Return [x, y] of the center of cell containing provided text 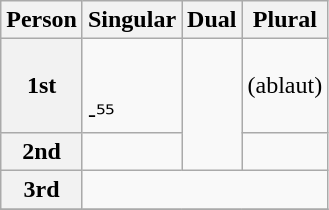
3rd [42, 189]
1st [42, 86]
2nd [42, 151]
(ablaut) [285, 86]
Dual [212, 20]
Singular [132, 20]
Plural [285, 20]
Person [42, 20]
-⁵⁵ [132, 86]
